Find where the given text appears and provide that cell's center as [x, y] coordinate. 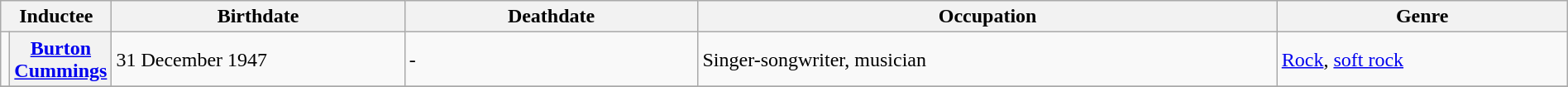
Birthdate [258, 17]
31 December 1947 [258, 60]
- [551, 60]
Rock, soft rock [1422, 60]
Occupation [987, 17]
Deathdate [551, 17]
Singer-songwriter, musician [987, 60]
Inductee [56, 17]
Genre [1422, 17]
Burton Cummings [61, 60]
